Return the [X, Y] coordinate for the center point of the cell that contains the specified text.  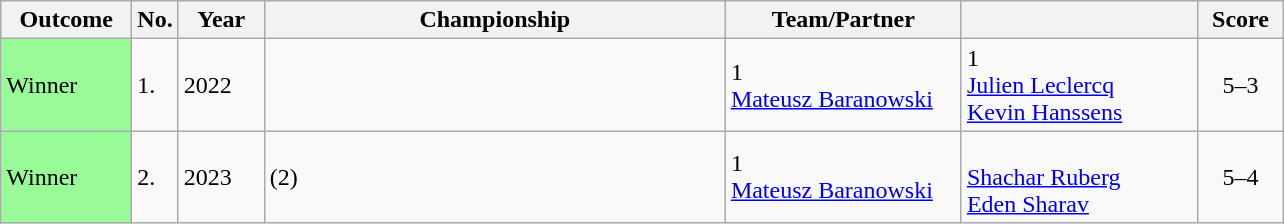
Outcome [66, 20]
No. [155, 20]
Championship [494, 20]
2022 [221, 85]
Year [221, 20]
Team/Partner [843, 20]
5–3 [1240, 85]
2. [155, 177]
Shachar RubergEden Sharav [1079, 177]
1. [155, 85]
(2) [494, 177]
5–4 [1240, 177]
1Julien LeclercqKevin Hanssens [1079, 85]
2023 [221, 177]
Score [1240, 20]
